Return [X, Y] of the center of cell containing provided text 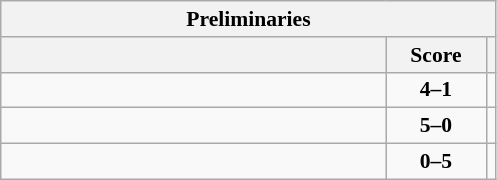
0–5 [436, 162]
4–1 [436, 90]
5–0 [436, 126]
Preliminaries [248, 19]
Score [436, 55]
